Identify which cell holds the provided text, then report its [x, y] central coordinate. 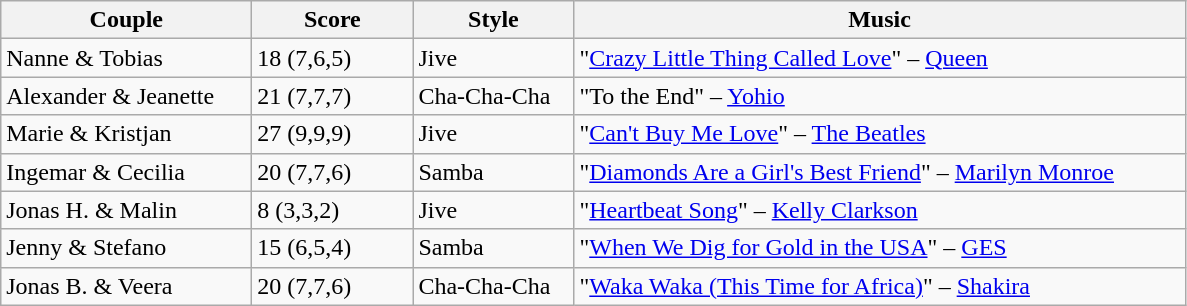
Music [880, 20]
27 (9,9,9) [332, 134]
Style [494, 20]
"Heartbeat Song" – Kelly Clarkson [880, 210]
Jonas B. & Veera [126, 286]
"Waka Waka (This Time for Africa)" – Shakira [880, 286]
"When We Dig for Gold in the USA" – GES [880, 248]
8 (3,3,2) [332, 210]
21 (7,7,7) [332, 96]
Ingemar & Cecilia [126, 172]
Jonas H. & Malin [126, 210]
15 (6,5,4) [332, 248]
"Diamonds Are a Girl's Best Friend" – Marilyn Monroe [880, 172]
Score [332, 20]
"Can't Buy Me Love" – The Beatles [880, 134]
18 (7,6,5) [332, 58]
Marie & Kristjan [126, 134]
Alexander & Jeanette [126, 96]
Nanne & Tobias [126, 58]
"Crazy Little Thing Called Love" – Queen [880, 58]
Couple [126, 20]
"To the End" – Yohio [880, 96]
Jenny & Stefano [126, 248]
